Capture the cell that displays the provided text and extract its (x, y) central coordinate. 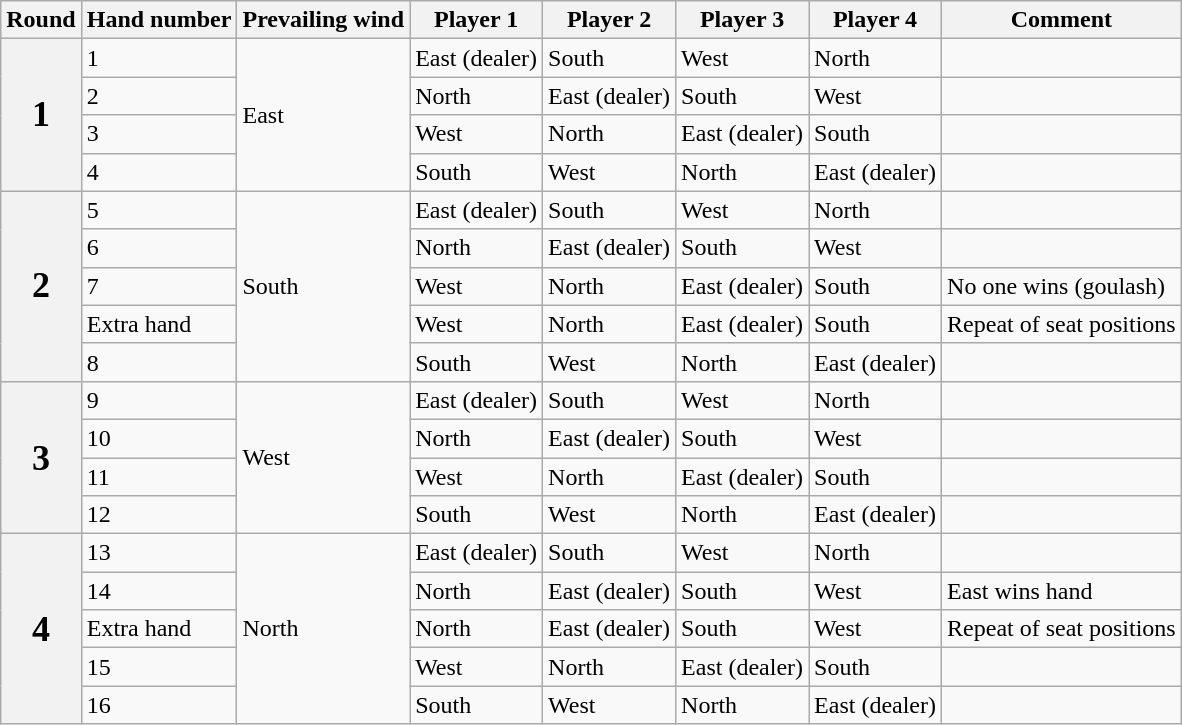
Prevailing wind (324, 20)
16 (159, 705)
Round (41, 20)
6 (159, 248)
East wins hand (1062, 591)
8 (159, 362)
Comment (1062, 20)
13 (159, 553)
11 (159, 477)
Player 1 (476, 20)
Player 2 (610, 20)
7 (159, 286)
10 (159, 438)
Player 4 (876, 20)
14 (159, 591)
Hand number (159, 20)
9 (159, 400)
East (324, 115)
5 (159, 210)
12 (159, 515)
No one wins (goulash) (1062, 286)
Player 3 (742, 20)
15 (159, 667)
